Determine the [x, y] coordinate at the center of the cell enclosing the given text.  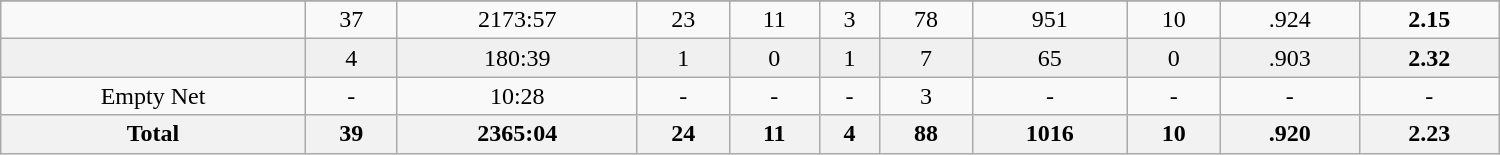
1016 [1050, 134]
78 [926, 20]
180:39 [517, 58]
10:28 [517, 96]
88 [926, 134]
65 [1050, 58]
2.23 [1429, 134]
951 [1050, 20]
23 [683, 20]
.924 [1290, 20]
.920 [1290, 134]
24 [683, 134]
2173:57 [517, 20]
Total [153, 134]
7 [926, 58]
.903 [1290, 58]
39 [351, 134]
Empty Net [153, 96]
37 [351, 20]
2365:04 [517, 134]
2.15 [1429, 20]
2.32 [1429, 58]
